For the text-containing cell, return its midpoint in [X, Y] coordinate format. 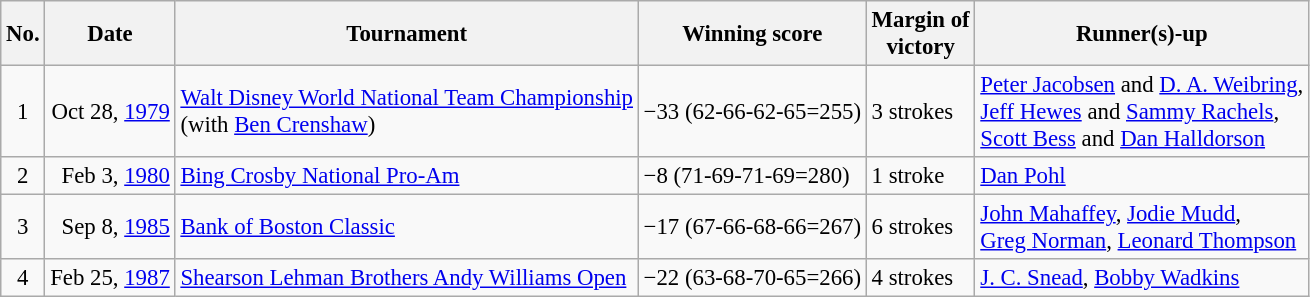
3 strokes [920, 112]
6 strokes [920, 228]
2 [23, 176]
John Mahaffey, Jodie Mudd, Greg Norman, Leonard Thompson [1142, 228]
Peter Jacobsen and D. A. Weibring, Jeff Hewes and Sammy Rachels, Scott Bess and Dan Halldorson [1142, 112]
4 strokes [920, 278]
Runner(s)-up [1142, 34]
−8 (71-69-71-69=280) [752, 176]
Date [110, 34]
Oct 28, 1979 [110, 112]
Dan Pohl [1142, 176]
−33 (62-66-62-65=255) [752, 112]
No. [23, 34]
Feb 25, 1987 [110, 278]
Sep 8, 1985 [110, 228]
−17 (67-66-68-66=267) [752, 228]
1 [23, 112]
Feb 3, 1980 [110, 176]
Bing Crosby National Pro-Am [406, 176]
Margin ofvictory [920, 34]
Walt Disney World National Team Championship(with Ben Crenshaw) [406, 112]
3 [23, 228]
J. C. Snead, Bobby Wadkins [1142, 278]
Bank of Boston Classic [406, 228]
Tournament [406, 34]
1 stroke [920, 176]
4 [23, 278]
Shearson Lehman Brothers Andy Williams Open [406, 278]
Winning score [752, 34]
−22 (63-68-70-65=266) [752, 278]
